Search for the cell housing the specified text and yield its (x, y) center coordinate. 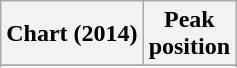
Peakposition (189, 34)
Chart (2014) (72, 34)
